Identify which cell holds the provided text, then report its (x, y) central coordinate. 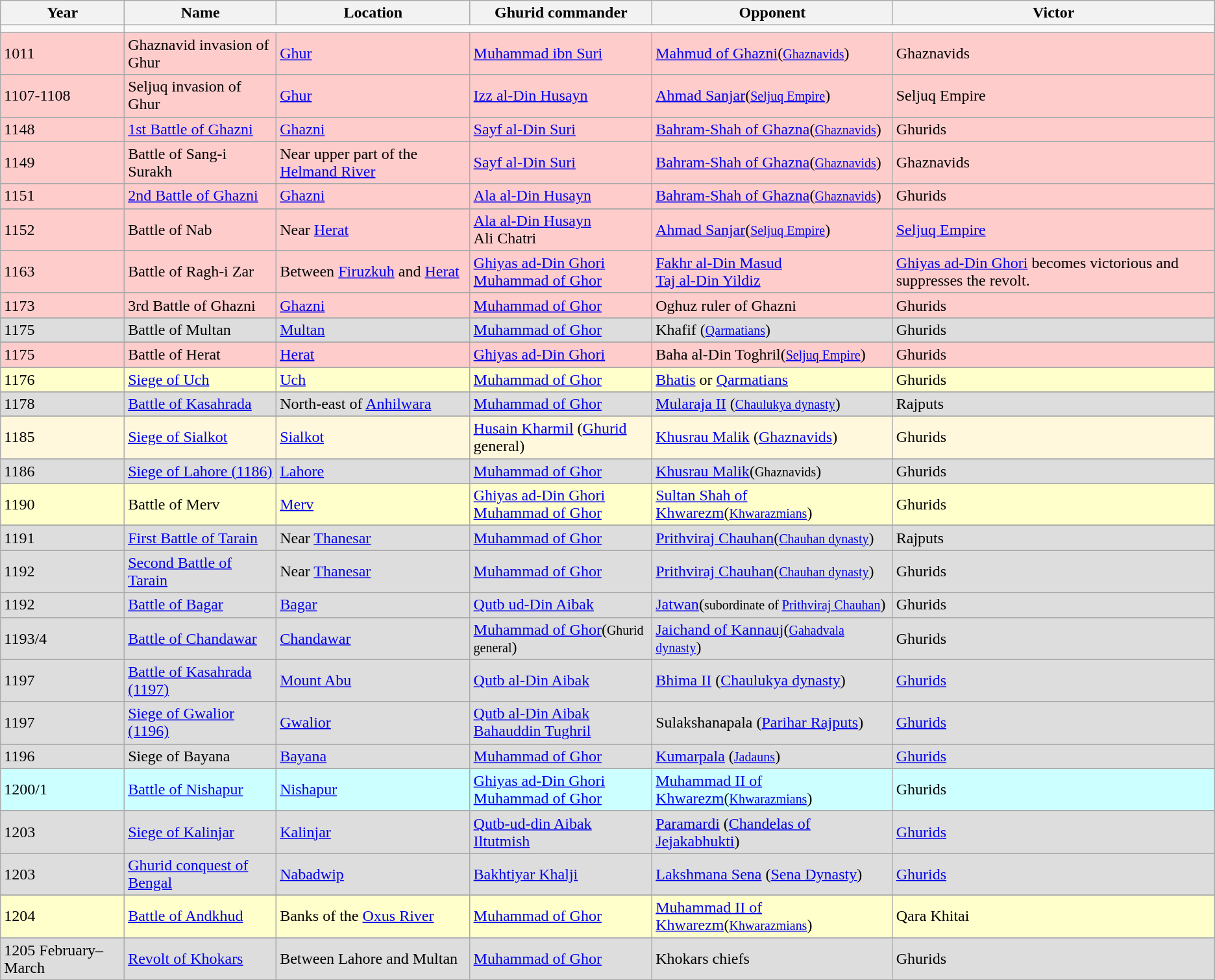
Battle of Kasahrada (1197) (201, 680)
Qara Khitai (1053, 916)
Kalinjar (373, 832)
1176 (62, 380)
Battle of Ragh-i Zar (201, 271)
Mularaja II (Chaulukya dynasty) (772, 404)
Fakhr al-Din MasudTaj al-Din Yildiz (772, 271)
Battle of Kasahrada (201, 404)
1151 (62, 196)
Ghurid commander (561, 13)
Second Battle of Tarain (201, 571)
Siege of Gwalior (1196) (201, 723)
Muhammad of Ghor(Ghurid general) (561, 639)
Sultan Shah of Khwarezm(Khwarazmians) (772, 505)
Bhima II (Chaulukya dynasty) (772, 680)
Bagar (373, 605)
1186 (62, 471)
Battle of Andkhud (201, 916)
Husain Kharmil (Ghurid general) (561, 437)
First Battle of Tarain (201, 538)
Siege of Sialkot (201, 437)
Battle of Merv (201, 505)
North-east of Anhilwara (373, 404)
Seljuq invasion of Ghur (201, 96)
Nishapur (373, 789)
Ghiyas ad-Din Ghori becomes victorious and suppresses the revolt. (1053, 271)
1152 (62, 230)
Paramardi (Chandelas of Jejakabhukti) (772, 832)
Baha al-Din Toghril(Seljuq Empire) (772, 354)
Oghuz ruler of Ghazni (772, 305)
1204 (62, 916)
Lahore (373, 471)
Ghaznavid invasion of Ghur (201, 53)
Lakshmana Sena (Sena Dynasty) (772, 874)
Mahmud of Ghazni(Ghaznavids) (772, 53)
Battle of Herat (201, 354)
Ala al-Din HusaynAli Chatri (561, 230)
Battle of Nab (201, 230)
Izz al-Din Husayn (561, 96)
1193/4 (62, 639)
Near upper part of the Helmand River (373, 162)
Battle of Nishapur (201, 789)
1205 February–March (62, 958)
Qutb al-Din AibakBahauddin Tughril (561, 723)
Opponent (772, 13)
Banks of the Oxus River (373, 916)
Year (62, 13)
Siege of Uch (201, 380)
Mount Abu (373, 680)
1149 (62, 162)
Herat (373, 354)
Chandawar (373, 639)
Between Lahore and Multan (373, 958)
1173 (62, 305)
1107-1108 (62, 96)
Khusrau Malik (Ghaznavids) (772, 437)
Siege of Bayana (201, 756)
Khafif (Qarmatians) (772, 330)
Battle of Sang-i Surakh (201, 162)
Victor (1053, 13)
Ghurid conquest of Bengal (201, 874)
Bakhtiyar Khalji (561, 874)
Jatwan(subordinate of Prithviraj Chauhan) (772, 605)
1148 (62, 129)
Qutb-ud-din AibakIltutmish (561, 832)
1196 (62, 756)
Multan (373, 330)
1st Battle of Ghazni (201, 129)
Battle of Chandawar (201, 639)
1190 (62, 505)
Qutb al-Din Aibak (561, 680)
Near Herat (373, 230)
Ghiyas ad-Din Ghori (561, 354)
Kumarpala (Jadauns) (772, 756)
Bhatis or Qarmatians (772, 380)
1200/1 (62, 789)
Qutb ud-Din Aibak (561, 605)
Nabadwip (373, 874)
Location (373, 13)
Between Firuzkuh and Herat (373, 271)
Siege of Kalinjar (201, 832)
1163 (62, 271)
Sulakshanapala (Parihar Rajputs) (772, 723)
Sialkot (373, 437)
1191 (62, 538)
1185 (62, 437)
Gwalior (373, 723)
1011 (62, 53)
Battle of Bagar (201, 605)
Jaichand of Kannauj(Gahadvala dynasty) (772, 639)
Khusrau Malik(Ghaznavids) (772, 471)
Revolt of Khokars (201, 958)
Name (201, 13)
Khokars chiefs (772, 958)
Merv (373, 505)
Bayana (373, 756)
Ala al-Din Husayn (561, 196)
Muhammad ibn Suri (561, 53)
3rd Battle of Ghazni (201, 305)
2nd Battle of Ghazni (201, 196)
1178 (62, 404)
Siege of Lahore (1186) (201, 471)
Uch (373, 380)
Battle of Multan (201, 330)
